Provide the [X, Y] coordinate of the cell's center where the given text is located.  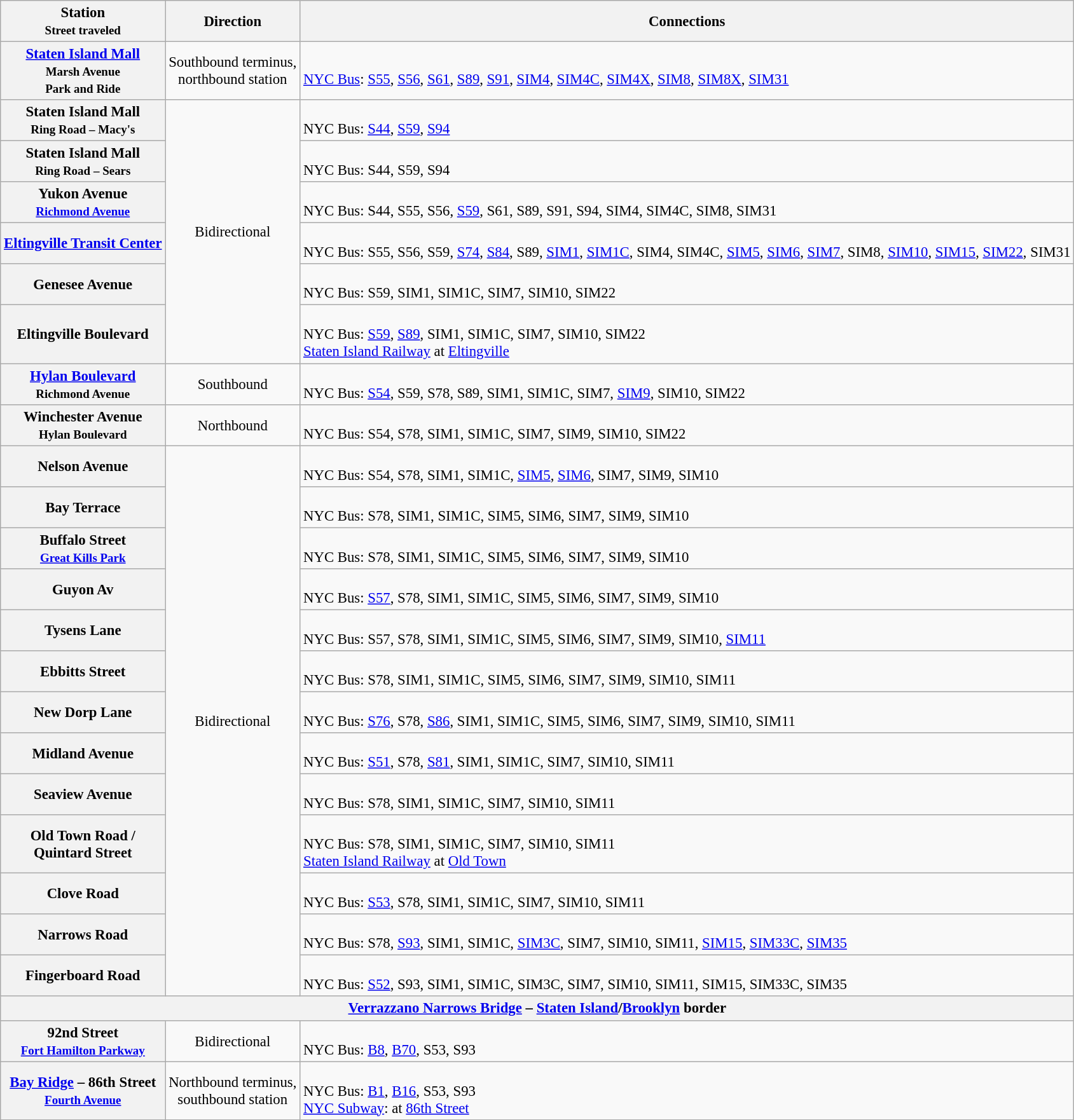
NYC Bus: S54, S78, SIM1, SIM1C, SIM7, SIM9, SIM10, SIM22 [687, 425]
Northbound terminus,southbound station [233, 1091]
Bay Terrace [83, 507]
NYC Bus: S59, S89, SIM1, SIM1C, SIM7, SIM10, SIM22Staten Island Railway at Eltingville [687, 334]
Bay Ridge – 86th StreetFourth Avenue [83, 1091]
NYC Bus: S57, S78, SIM1, SIM1C, SIM5, SIM6, SIM7, SIM9, SIM10, SIM11 [687, 631]
NYC Bus: S76, S78, S86, SIM1, SIM1C, SIM5, SIM6, SIM7, SIM9, SIM10, SIM11 [687, 712]
Verrazzano Narrows Bridge – Staten Island/Brooklyn border [537, 1009]
NYC Bus: B1, B16, S53, S93NYC Subway: at 86th Street [687, 1091]
Staten Island MallRing Road – Macy's [83, 121]
Clove Road [83, 894]
NYC Bus: S59, SIM1, SIM1C, SIM7, SIM10, SIM22 [687, 285]
Winchester AvenueHylan Boulevard [83, 425]
Eltingville Transit Center [83, 244]
Nelson Avenue [83, 467]
Seaview Avenue [83, 795]
NYC Bus: S55, S56, S61, S89, S91, SIM4, SIM4C, SIM4X, SIM8, SIM8X, SIM31 [687, 71]
NYC Bus: S78, SIM1, SIM1C, SIM7, SIM10, SIM11Staten Island Railway at Old Town [687, 844]
Buffalo StreetGreat Kills Park [83, 548]
StationStreet traveled [83, 22]
Genesee Avenue [83, 285]
NYC Bus: S55, S56, S59, S74, S84, S89, SIM1, SIM1C, SIM4, SIM4C, SIM5, SIM6, SIM7, SIM8, SIM10, SIM15, SIM22, SIM31 [687, 244]
Midland Avenue [83, 754]
NYC Bus: S52, S93, SIM1, SIM1C, SIM3C, SIM7, SIM10, SIM11, SIM15, SIM33C, SIM35 [687, 976]
Ebbitts Street [83, 671]
92nd StreetFort Hamilton Parkway [83, 1041]
New Dorp Lane [83, 712]
NYC Bus: S78, S93, SIM1, SIM1C, SIM3C, SIM7, SIM10, SIM11, SIM15, SIM33C, SIM35 [687, 934]
Yukon AvenueRichmond Avenue [83, 202]
Fingerboard Road [83, 976]
NYC Bus: B8, B70, S53, S93 [687, 1041]
NYC Bus: S57, S78, SIM1, SIM1C, SIM5, SIM6, SIM7, SIM9, SIM10 [687, 590]
Old Town Road /Quintard Street [83, 844]
NYC Bus: S53, S78, SIM1, SIM1C, SIM7, SIM10, SIM11 [687, 894]
Narrows Road [83, 934]
Staten Island MallRing Road – Sears [83, 161]
NYC Bus: S51, S78, S81, SIM1, SIM1C, SIM7, SIM10, SIM11 [687, 754]
Direction [233, 22]
Eltingville Boulevard [83, 334]
NYC Bus: S54, S59, S78, S89, SIM1, SIM1C, SIM7, SIM9, SIM10, SIM22 [687, 384]
Connections [687, 22]
Hylan BoulevardRichmond Avenue [83, 384]
NYC Bus: S78, SIM1, SIM1C, SIM5, SIM6, SIM7, SIM9, SIM10, SIM11 [687, 671]
NYC Bus: S78, SIM1, SIM1C, SIM7, SIM10, SIM11 [687, 795]
Guyon Av [83, 590]
NYC Bus: S44, S55, S56, S59, S61, S89, S91, S94, SIM4, SIM4C, SIM8, SIM31 [687, 202]
NYC Bus: S54, S78, SIM1, SIM1C, SIM5, SIM6, SIM7, SIM9, SIM10 [687, 467]
Southbound terminus,northbound station [233, 71]
Southbound [233, 384]
Northbound [233, 425]
Staten Island MallMarsh AvenuePark and Ride [83, 71]
Tysens Lane [83, 631]
